Return the (X, Y) coordinate for the center point of the cell that contains the specified text.  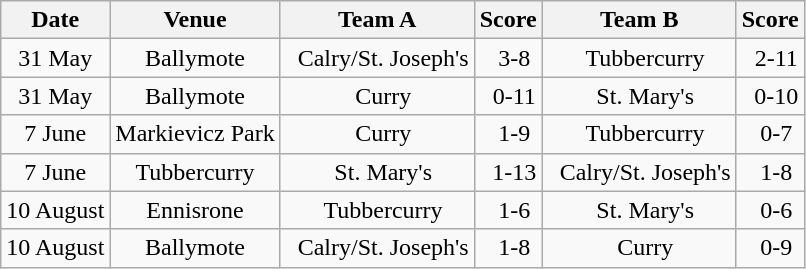
0-9 (770, 248)
Date (56, 20)
Venue (195, 20)
1-13 (508, 172)
1-6 (508, 210)
3-8 (508, 58)
Team B (639, 20)
0-10 (770, 96)
Ennisrone (195, 210)
0-6 (770, 210)
Markievicz Park (195, 134)
1-9 (508, 134)
2-11 (770, 58)
0-7 (770, 134)
Team A (377, 20)
0-11 (508, 96)
